Find where the given text appears and provide that cell's center as [X, Y] coordinate. 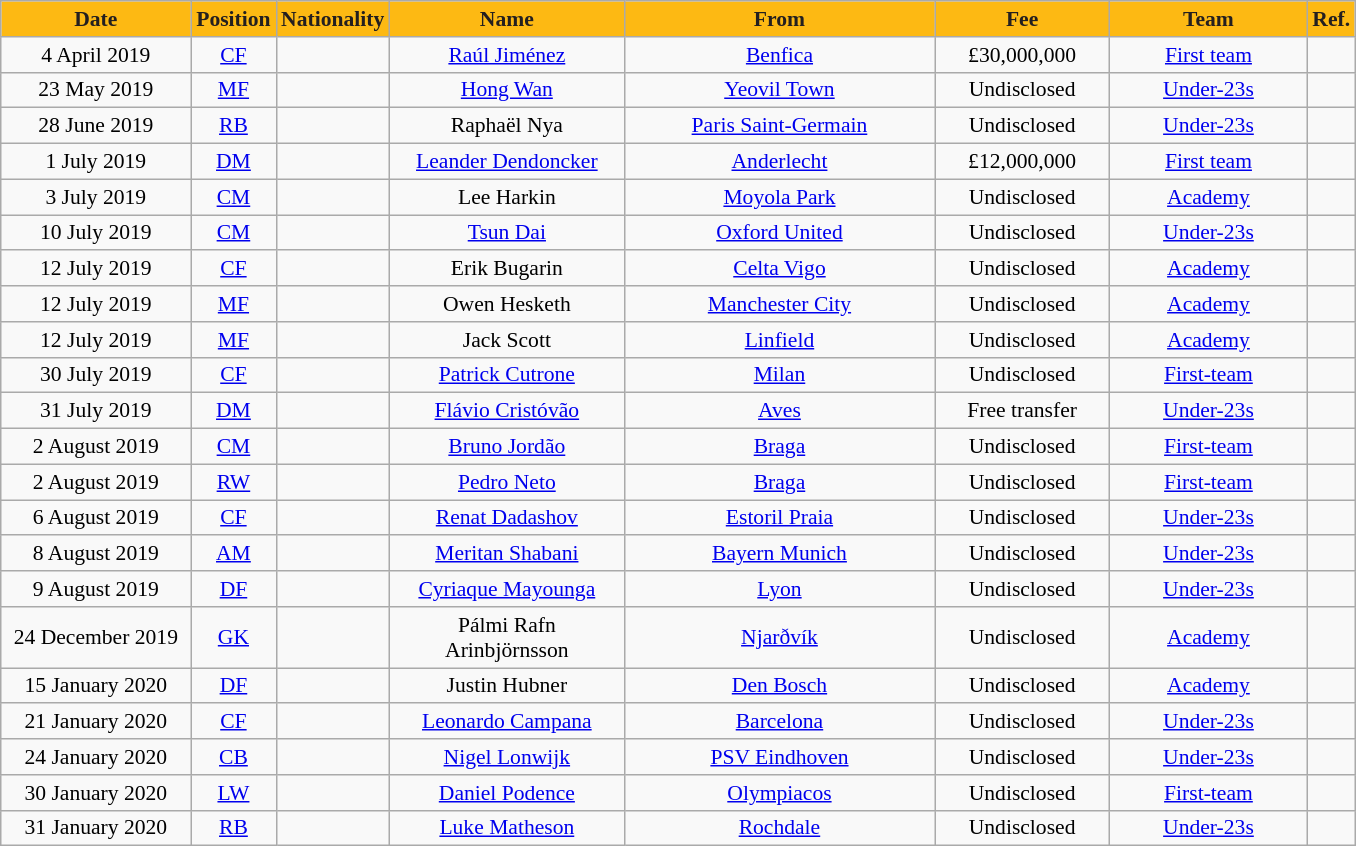
Renat Dadashov [506, 518]
£12,000,000 [1022, 162]
Bayern Munich [779, 554]
Ref. [1331, 19]
Flávio Cristóvão [506, 411]
Oxford United [779, 233]
6 August 2019 [96, 518]
PSV Eindhoven [779, 757]
RW [234, 482]
Raphaël Nya [506, 126]
Fee [1022, 19]
Tsun Dai [506, 233]
Daniel Podence [506, 793]
15 January 2020 [96, 686]
Milan [779, 375]
Name [506, 19]
Luke Matheson [506, 828]
28 June 2019 [96, 126]
24 December 2019 [96, 638]
1 July 2019 [96, 162]
Free transfer [1022, 411]
Manchester City [779, 304]
Linfield [779, 340]
Meritan Shabani [506, 554]
Aves [779, 411]
Rochdale [779, 828]
31 January 2020 [96, 828]
Hong Wan [506, 90]
Pálmi Rafn Arinbjörnsson [506, 638]
Erik Bugarin [506, 269]
Nigel Lonwijk [506, 757]
3 July 2019 [96, 197]
31 July 2019 [96, 411]
Position [234, 19]
GK [234, 638]
Barcelona [779, 722]
Anderlecht [779, 162]
Bruno Jordão [506, 447]
10 July 2019 [96, 233]
Lee Harkin [506, 197]
9 August 2019 [96, 589]
Den Bosch [779, 686]
Benfica [779, 55]
Leander Dendoncker [506, 162]
Olympiacos [779, 793]
Leonardo Campana [506, 722]
CB [234, 757]
Moyola Park [779, 197]
Team [1209, 19]
Estoril Praia [779, 518]
Pedro Neto [506, 482]
Celta Vigo [779, 269]
Justin Hubner [506, 686]
Date [96, 19]
23 May 2019 [96, 90]
LW [234, 793]
30 July 2019 [96, 375]
Lyon [779, 589]
AM [234, 554]
4 April 2019 [96, 55]
Nationality [332, 19]
30 January 2020 [96, 793]
Patrick Cutrone [506, 375]
Yeovil Town [779, 90]
From [779, 19]
£30,000,000 [1022, 55]
Jack Scott [506, 340]
Paris Saint-Germain [779, 126]
Cyriaque Mayounga [506, 589]
24 January 2020 [96, 757]
8 August 2019 [96, 554]
Raúl Jiménez [506, 55]
Owen Hesketh [506, 304]
Njarðvík [779, 638]
21 January 2020 [96, 722]
